Identify which cell holds the provided text, then report its (x, y) central coordinate. 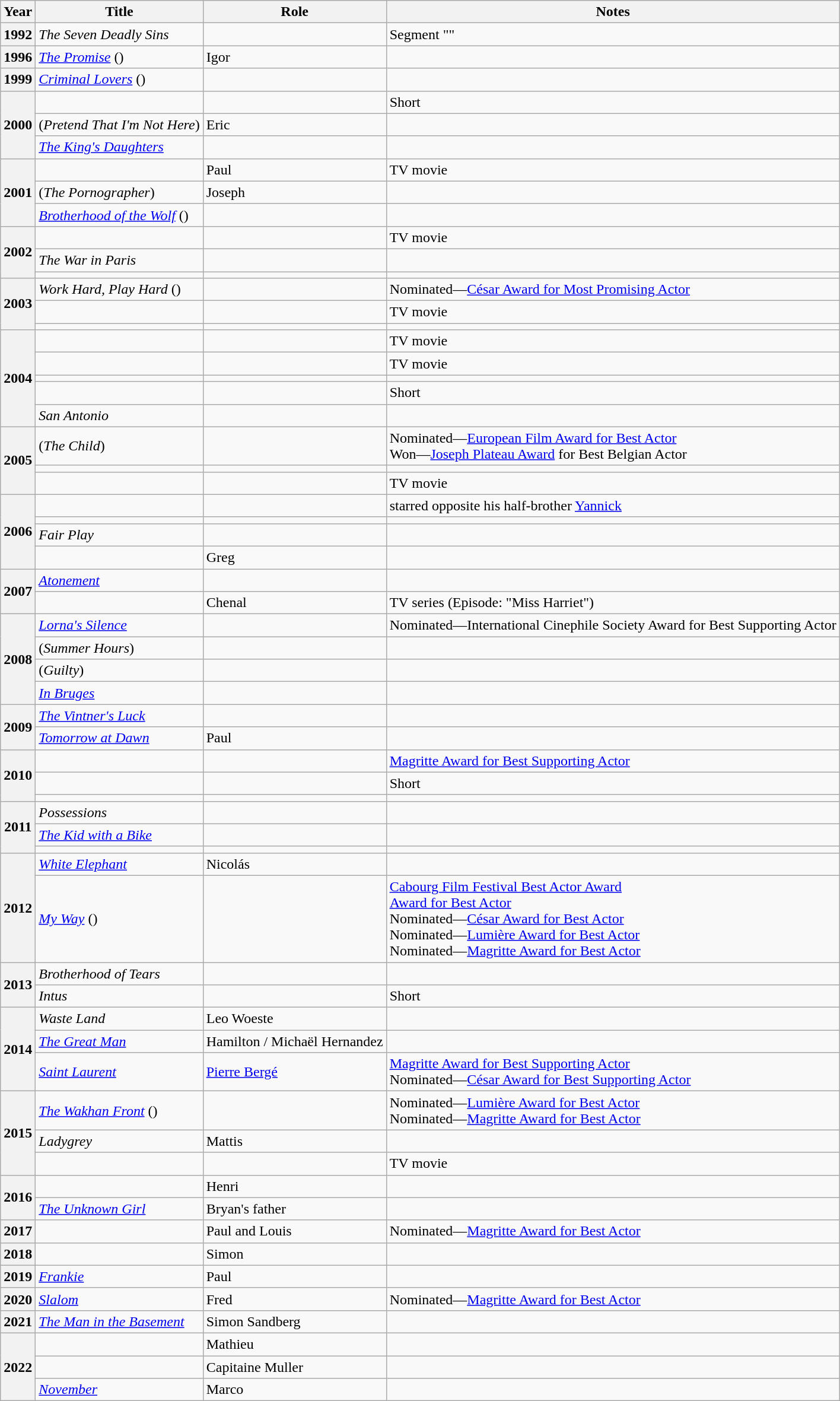
Year (18, 12)
Nominated—European Film Award for Best ActorWon—Joseph Plateau Award for Best Belgian Actor (613, 446)
Title (119, 12)
Possessions (119, 812)
Henri (294, 1186)
The War in Paris (119, 260)
San Antonio (119, 415)
The Wakhan Front () (119, 1111)
Igor (294, 57)
(Pretend That I'm Not Here) (119, 125)
Brotherhood of Tears (119, 974)
Mattis (294, 1141)
The Unknown Girl (119, 1209)
Magritte Award for Best Supporting Actor (613, 761)
Nicolás (294, 864)
Role (294, 12)
Notes (613, 12)
Atonement (119, 580)
Hamilton / Michaël Hernandez (294, 1041)
2013 (18, 985)
1999 (18, 80)
Simon (294, 1254)
starred opposite his half-brother Yannick (613, 506)
Pierre Bergé (294, 1072)
Magritte Award for Best Supporting ActorNominated—César Award for Best Supporting Actor (613, 1072)
Nominated—Lumière Award for Best ActorNominated—Magritte Award for Best Actor (613, 1111)
2020 (18, 1299)
November (119, 1390)
2015 (18, 1133)
2019 (18, 1276)
2001 (18, 192)
2003 (18, 304)
Joseph (294, 192)
2018 (18, 1254)
2002 (18, 252)
My Way () (119, 919)
2006 (18, 532)
Paul and Louis (294, 1231)
2004 (18, 379)
White Elephant (119, 864)
Saint Laurent (119, 1072)
(Guilty) (119, 671)
2012 (18, 907)
2008 (18, 659)
Tomorrow at Dawn (119, 738)
Fair Play (119, 535)
2007 (18, 591)
2014 (18, 1049)
Criminal Lovers () (119, 80)
2016 (18, 1197)
Lorna's Silence (119, 625)
Simon Sandberg (294, 1321)
The Great Man (119, 1041)
TV series (Episode: "Miss Harriet") (613, 603)
Ladygrey (119, 1141)
2017 (18, 1231)
2011 (18, 827)
2010 (18, 775)
Nominated—César Award for Most Promising Actor (613, 290)
2021 (18, 1321)
Leo Woeste (294, 1019)
Work Hard, Play Hard () (119, 290)
1992 (18, 34)
The Man in the Basement (119, 1321)
2005 (18, 460)
(The Pornographer) (119, 192)
Marco (294, 1390)
Intus (119, 996)
(The Child) (119, 446)
The King's Daughters (119, 147)
Slalom (119, 1299)
Frankie (119, 1276)
The Seven Deadly Sins (119, 34)
(Summer Hours) (119, 648)
In Bruges (119, 693)
2009 (18, 727)
The Vintner's Luck (119, 716)
The Promise () (119, 57)
Chenal (294, 603)
Nominated—International Cinephile Society Award for Best Supporting Actor (613, 625)
Waste Land (119, 1019)
1996 (18, 57)
Bryan's father (294, 1209)
The Kid with a Bike (119, 835)
2022 (18, 1367)
2000 (18, 125)
Mathieu (294, 1344)
Brotherhood of the Wolf () (119, 215)
Greg (294, 557)
Capitaine Muller (294, 1367)
Eric (294, 125)
Fred (294, 1299)
Segment "" (613, 34)
